Capture the cell that displays the provided text and extract its [x, y] central coordinate. 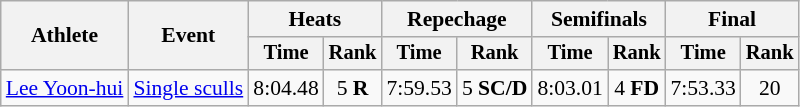
5 R [353, 88]
Semifinals [598, 19]
7:53.33 [702, 88]
Repechage [456, 19]
8:03.01 [570, 88]
Final [732, 19]
Heats [314, 19]
Athlete [65, 36]
20 [770, 88]
7:59.53 [418, 88]
4 FD [637, 88]
Single sculls [188, 88]
8:04.48 [286, 88]
Event [188, 36]
Lee Yoon-hui [65, 88]
5 SC/D [495, 88]
